Search for the cell housing the specified text and yield its (X, Y) center coordinate. 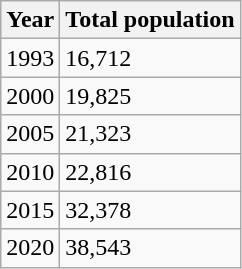
1993 (30, 58)
Year (30, 20)
21,323 (150, 134)
2020 (30, 248)
22,816 (150, 172)
2000 (30, 96)
19,825 (150, 96)
2015 (30, 210)
2005 (30, 134)
2010 (30, 172)
38,543 (150, 248)
16,712 (150, 58)
Total population (150, 20)
32,378 (150, 210)
